Identify which cell holds the provided text, then report its (X, Y) central coordinate. 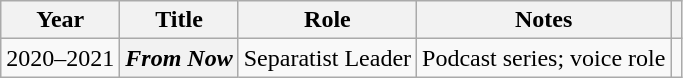
From Now (179, 58)
Title (179, 20)
Separatist Leader (327, 58)
Year (60, 20)
Podcast series; voice role (544, 58)
Notes (544, 20)
Role (327, 20)
2020–2021 (60, 58)
